Return the [x, y] coordinate for the center point of the cell that contains the specified text.  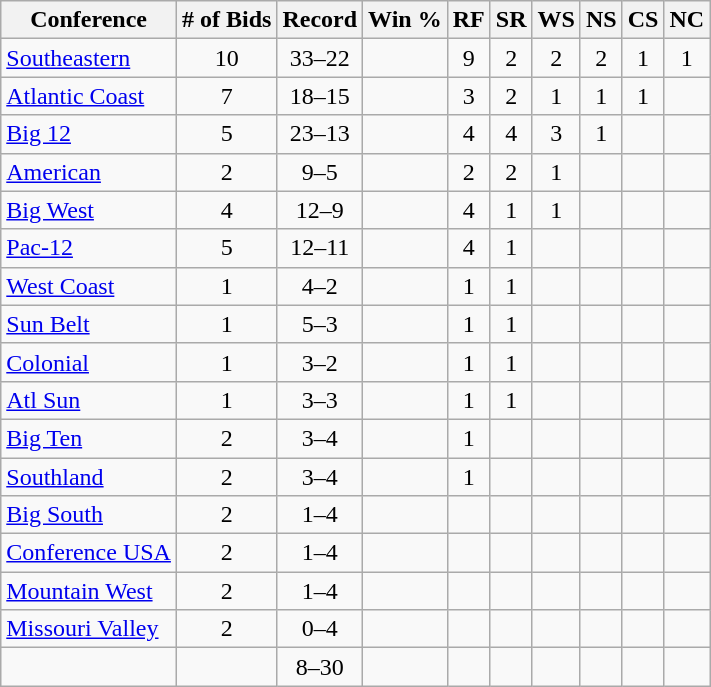
Atl Sun [89, 400]
3–2 [320, 362]
5–3 [320, 324]
9–5 [320, 172]
4–2 [320, 286]
Atlantic Coast [89, 96]
Missouri Valley [89, 629]
12–9 [320, 210]
Big 12 [89, 134]
3–3 [320, 400]
0–4 [320, 629]
American [89, 172]
CS [643, 20]
33–22 [320, 58]
NS [601, 20]
Conference [89, 20]
# of Bids [226, 20]
Record [320, 20]
NC [687, 20]
23–13 [320, 134]
Big South [89, 515]
Southeastern [89, 58]
8–30 [320, 667]
18–15 [320, 96]
10 [226, 58]
Big Ten [89, 438]
Win % [406, 20]
Conference USA [89, 553]
Sun Belt [89, 324]
7 [226, 96]
Big West [89, 210]
Colonial [89, 362]
9 [468, 58]
RF [468, 20]
12–11 [320, 248]
Southland [89, 477]
SR [511, 20]
Pac-12 [89, 248]
West Coast [89, 286]
Mountain West [89, 591]
WS [556, 20]
